Find where the given text appears and provide that cell's center as (X, Y) coordinate. 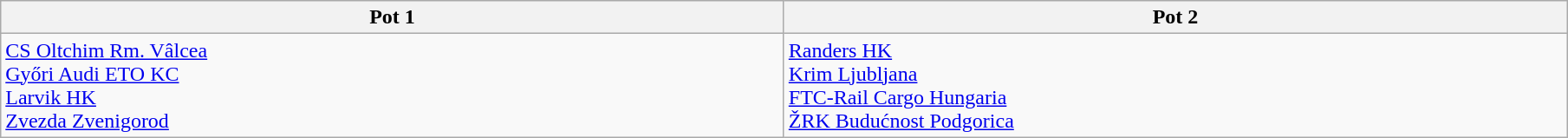
Pot 1 (393, 17)
Randers HK Krim Ljubljana FTC-Rail Cargo Hungaria ŽRK Budućnost Podgorica (1175, 85)
CS Oltchim Rm. Vâlcea Győri Audi ETO KC Larvik HK Zvezda Zvenigorod (393, 85)
Pot 2 (1175, 17)
